From the cell containing the given text, extract its center point as [X, Y] coordinate. 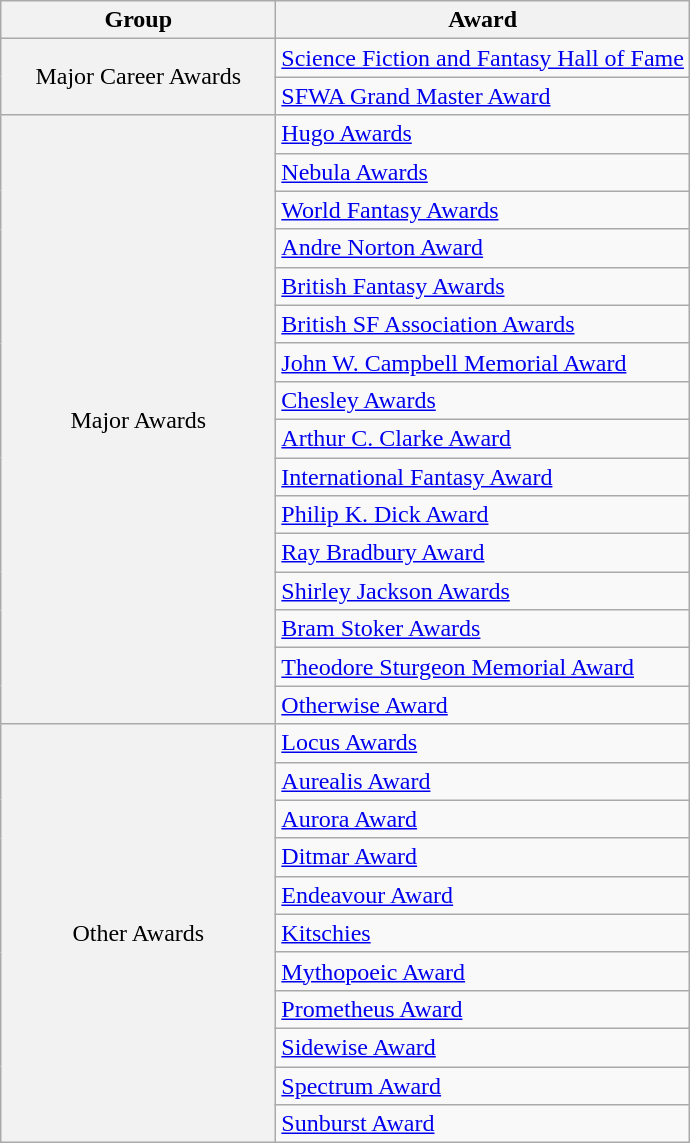
World Fantasy Awards [483, 210]
Mythopoeic Award [483, 971]
Spectrum Award [483, 1085]
British SF Association Awards [483, 324]
Aurealis Award [483, 781]
Major Awards [138, 420]
International Fantasy Award [483, 477]
Bram Stoker Awards [483, 629]
British Fantasy Awards [483, 286]
Chesley Awards [483, 400]
Andre Norton Award [483, 248]
Award [483, 20]
Major Career Awards [138, 77]
Philip K. Dick Award [483, 515]
Theodore Sturgeon Memorial Award [483, 667]
Arthur C. Clarke Award [483, 438]
Shirley Jackson Awards [483, 591]
Locus Awards [483, 743]
Group [138, 20]
John W. Campbell Memorial Award [483, 362]
Nebula Awards [483, 172]
Endeavour Award [483, 895]
SFWA Grand Master Award [483, 96]
Prometheus Award [483, 1009]
Other Awards [138, 934]
Hugo Awards [483, 134]
Sunburst Award [483, 1124]
Aurora Award [483, 819]
Sidewise Award [483, 1047]
Kitschies [483, 933]
Ray Bradbury Award [483, 553]
Ditmar Award [483, 857]
Science Fiction and Fantasy Hall of Fame [483, 58]
Otherwise Award [483, 705]
